Scan for the cell matching the given text and deliver its [X, Y] coordinate at center. 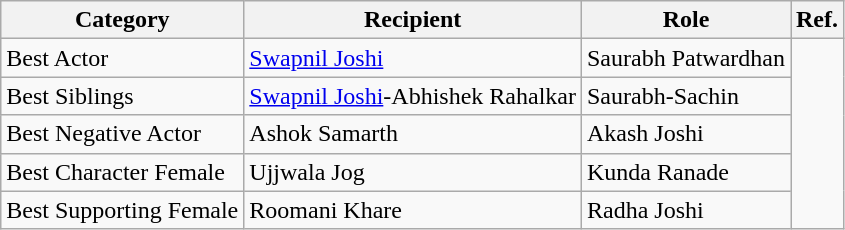
Recipient [413, 20]
Best Negative Actor [122, 134]
Swapnil Joshi-Abhishek Rahalkar [413, 96]
Saurabh-Sachin [686, 96]
Best Character Female [122, 172]
Roomani Khare [413, 210]
Swapnil Joshi [413, 58]
Best Supporting Female [122, 210]
Category [122, 20]
Akash Joshi [686, 134]
Kunda Ranade [686, 172]
Best Actor [122, 58]
Radha Joshi [686, 210]
Best Siblings [122, 96]
Ujjwala Jog [413, 172]
Ashok Samarth [413, 134]
Saurabh Patwardhan [686, 58]
Ref. [816, 20]
Role [686, 20]
